For the text-containing cell, return its midpoint in [x, y] coordinate format. 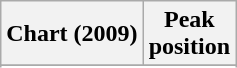
Peakposition [189, 34]
Chart (2009) [72, 34]
